Return [X, Y] of the center of cell containing provided text 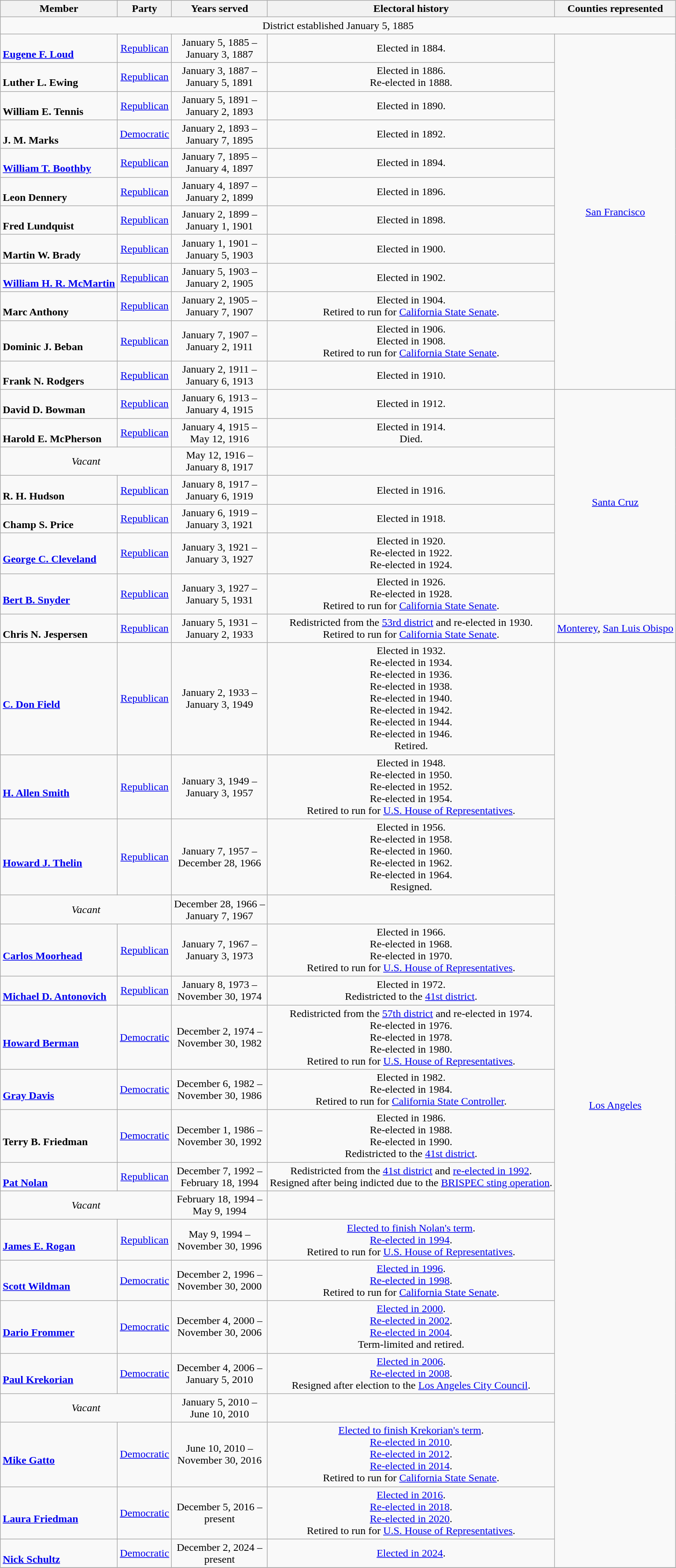
Elected in 1996. Re-elected in 1998. Retired to run for California State Senate. [411, 1280]
Elected to finish Krekorian's term. Re-elected in 2010. Re-elected in 2012. Re-elected in 2014. Retired to run for California State Senate. [411, 1454]
Elected in 1896. [411, 191]
Elected in 2024. [411, 1553]
January 1, 1901 – January 5, 1903 [220, 248]
January 8, 1917 – January 6, 1919 [220, 490]
Champ S. Price [59, 519]
Elected in 1918. [411, 519]
Luther L. Ewing [59, 77]
January 2, 1899 – January 1, 1901 [220, 220]
January 3, 1921 – January 3, 1927 [220, 553]
December 2, 2024 – present [220, 1553]
Harold E. McPherson [59, 433]
Elected in 1884. [411, 48]
Elected in 1914. Died. [411, 433]
December 28, 1966 – January 7, 1967 [220, 909]
December 1, 1986 – November 30, 1992 [220, 1136]
Mike Gatto [59, 1454]
December 2, 1974 – November 30, 1982 [220, 1037]
C. Don Field [59, 699]
Carlos Moorhead [59, 950]
January 2, 1893 – January 7, 1895 [220, 134]
Redistricted from the 41st district and re-elected in 1992. Resigned after being indicted due to the BRISPEC sting operation. [411, 1177]
January 7, 1957 – December 28, 1966 [220, 857]
Howard Berman [59, 1037]
Fred Lundquist [59, 220]
December 5, 2016 – present [220, 1513]
January 6, 1919 – January 3, 1921 [220, 519]
Elected in 2000. Re-elected in 2002. Re-elected in 2004. Term-limited and retired. [411, 1327]
Elected in 1886. Re-elected in 1888. [411, 77]
Chris N. Jespersen [59, 628]
January 7, 1967 – January 3, 1973 [220, 950]
Elected in 1972. Redistricted to the 41st district. [411, 990]
January 8, 1973 – November 30, 1974 [220, 990]
Redistricted from the 53rd district and re-elected in 1930. Retired to run for California State Senate. [411, 628]
Party [144, 9]
January 5, 1891 – January 2, 1893 [220, 106]
Paul Krekorian [59, 1373]
January 5, 2010 – June 10, 2010 [220, 1408]
January 5, 1885 – January 3, 1887 [220, 48]
January 3, 1927 – January 5, 1931 [220, 594]
Elected in 2016. Re-elected in 2018. Re-elected in 2020. Retired to run for U.S. House of Representatives. [411, 1513]
Elected in 1902. [411, 277]
Dario Frommer [59, 1327]
December 4, 2000 – November 30, 2006 [220, 1327]
District established January 5, 1885 [338, 26]
Counties represented [616, 9]
Elected in 1894. [411, 163]
Nick Schultz [59, 1553]
Elected in 1906. Elected in 1908. Retired to run for California State Senate. [411, 341]
January 3, 1887 – January 5, 1891 [220, 77]
January 2, 1933 – January 3, 1949 [220, 699]
Elected to finish Nolan's term. Re-elected in 1994. Retired to run for U.S. House of Representatives. [411, 1240]
May 9, 1994 – November 30, 1996 [220, 1240]
Elected in 1986. Re-elected in 1988. Re-elected in 1990. Redistricted to the 41st district. [411, 1136]
January 4, 1897 – January 2, 1899 [220, 191]
Elected in 1898. [411, 220]
Elected in 1912. [411, 404]
William H. R. McMartin [59, 277]
William E. Tennis [59, 106]
Elected in 1982. Re-elected in 1984. Retired to run for California State Controller. [411, 1090]
Elected in 1920. Re-elected in 1922. Re-elected in 1924. [411, 553]
January 6, 1913 – January 4, 1915 [220, 404]
January 2, 1905 – January 7, 1907 [220, 306]
Member [59, 9]
Marc Anthony [59, 306]
January 3, 1949 – January 3, 1957 [220, 787]
Monterey, San Luis Obispo [616, 628]
Michael D. Antonovich [59, 990]
Los Angeles [616, 1105]
December 4, 2006 – January 5, 2010 [220, 1373]
May 12, 1916 – January 8, 1917 [220, 462]
Bert B. Snyder [59, 594]
Martin W. Brady [59, 248]
George C. Cleveland [59, 553]
J. M. Marks [59, 134]
Elected in 1926. Re-elected in 1928. Retired to run for California State Senate. [411, 594]
December 7, 1992 – February 18, 1994 [220, 1177]
Dominic J. Beban [59, 341]
R. H. Hudson [59, 490]
Frank N. Rodgers [59, 375]
Electoral history [411, 9]
Elected in 1900. [411, 248]
December 2, 1996 – November 30, 2000 [220, 1280]
Eugene F. Loud [59, 48]
Elected in 1956. Re-elected in 1958. Re-elected in 1960. Re-elected in 1962. Re-elected in 1964. Resigned. [411, 857]
Scott Wildman [59, 1280]
Elected in 1890. [411, 106]
Elected in 1892. [411, 134]
Elected in 1910. [411, 375]
Leon Dennery [59, 191]
H. Allen Smith [59, 787]
Elected in 1966. Re-elected in 1968. Re-elected in 1970. Retired to run for U.S. House of Representatives. [411, 950]
Howard J. Thelin [59, 857]
January 5, 1931 – January 2, 1933 [220, 628]
Laura Friedman [59, 1513]
Elected in 1904. Retired to run for California State Senate. [411, 306]
January 7, 1895 – January 4, 1897 [220, 163]
James E. Rogan [59, 1240]
January 7, 1907 – January 2, 1911 [220, 341]
David D. Bowman [59, 404]
Elected in 2006. Re-elected in 2008. Resigned after election to the Los Angeles City Council. [411, 1373]
San Francisco [616, 212]
Elected in 1948. Re-elected in 1950. Re-elected in 1952. Re-elected in 1954. Retired to run for U.S. House of Representatives. [411, 787]
December 6, 1982 – November 30, 1986 [220, 1090]
Elected in 1916. [411, 490]
June 10, 2010 – November 30, 2016 [220, 1454]
Terry B. Friedman [59, 1136]
Gray Davis [59, 1090]
William T. Boothby [59, 163]
February 18, 1994 – May 9, 1994 [220, 1205]
Santa Cruz [616, 502]
Pat Nolan [59, 1177]
January 2, 1911 – January 6, 1913 [220, 375]
Years served [220, 9]
January 5, 1903 – January 2, 1905 [220, 277]
January 4, 1915 – May 12, 1916 [220, 433]
